From the cell containing the given text, extract its center point as (x, y) coordinate. 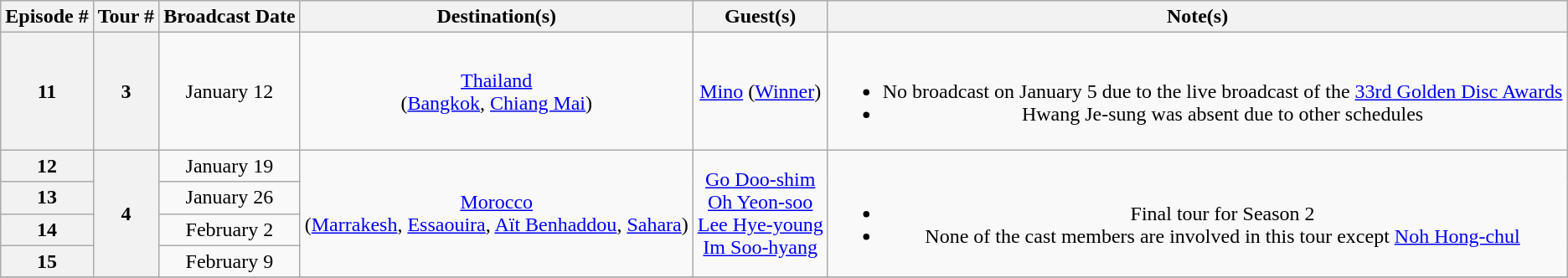
No broadcast on January 5 due to the live broadcast of the 33rd Golden Disc AwardsHwang Je-sung was absent due to other schedules (1198, 91)
January 26 (230, 198)
Go Doo-shimOh Yeon-sooLee Hye-youngIm Soo-hyang (761, 214)
February 9 (230, 261)
Guest(s) (761, 17)
11 (47, 91)
14 (47, 229)
Note(s) (1198, 17)
Mino (Winner) (761, 91)
Episode # (47, 17)
4 (126, 214)
12 (47, 166)
Thailand(Bangkok, Chiang Mai) (496, 91)
Final tour for Season 2None of the cast members are involved in this tour except Noh Hong-chul (1198, 214)
3 (126, 91)
February 2 (230, 229)
January 12 (230, 91)
13 (47, 198)
15 (47, 261)
January 19 (230, 166)
Broadcast Date (230, 17)
Morocco(Marrakesh, Essaouira, Aït Benhaddou, Sahara) (496, 214)
Destination(s) (496, 17)
Tour # (126, 17)
